Search for the cell housing the specified text and yield its [x, y] center coordinate. 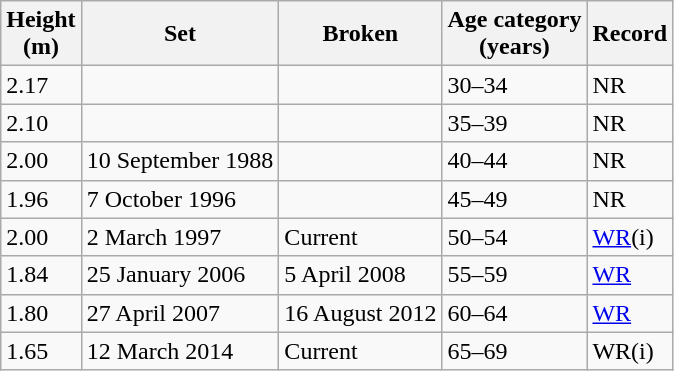
65–69 [514, 351]
45–49 [514, 199]
30–34 [514, 85]
1.96 [41, 199]
1.84 [41, 275]
55–59 [514, 275]
Broken [360, 34]
2.10 [41, 123]
16 August 2012 [360, 313]
7 October 1996 [180, 199]
Record [630, 34]
60–64 [514, 313]
50–54 [514, 237]
25 January 2006 [180, 275]
1.80 [41, 313]
1.65 [41, 351]
10 September 1988 [180, 161]
27 April 2007 [180, 313]
5 April 2008 [360, 275]
40–44 [514, 161]
Height (m) [41, 34]
35–39 [514, 123]
2.17 [41, 85]
12 March 2014 [180, 351]
Age category (years) [514, 34]
Set [180, 34]
2 March 1997 [180, 237]
